Pinpoint the cell where the given text exists, returning its [x, y] midpoint coordinate. 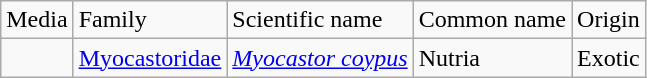
Nutria [492, 58]
Myocastor coypus [320, 58]
Origin [609, 20]
Myocastoridae [150, 58]
Exotic [609, 58]
Common name [492, 20]
Media [37, 20]
Scientific name [320, 20]
Family [150, 20]
